Provide the [x, y] coordinate of the cell's center where the given text is located.  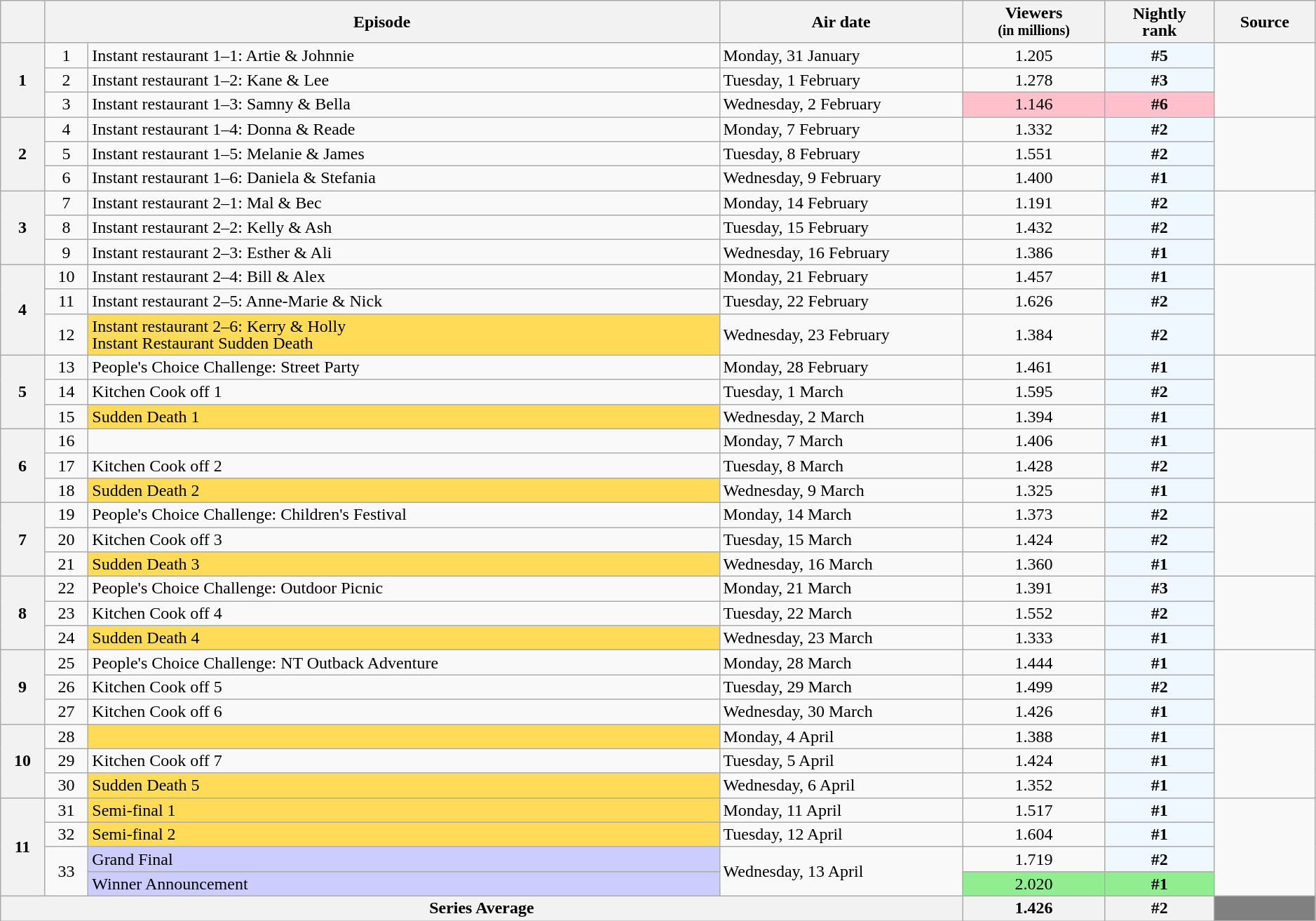
Monday, 11 April [841, 809]
Tuesday, 8 February [841, 154]
Wednesday, 16 March [841, 564]
15 [66, 417]
1.626 [1033, 302]
31 [66, 809]
Instant restaurant 1–1: Artie & Johnnie [404, 55]
16 [66, 441]
28 [66, 737]
People's Choice Challenge: Outdoor Picnic [404, 589]
Instant restaurant 2–5: Anne-Marie & Nick [404, 302]
People's Choice Challenge: Street Party [404, 368]
20 [66, 540]
Wednesday, 2 February [841, 104]
1.432 [1033, 227]
1.595 [1033, 391]
Monday, 21 March [841, 589]
Instant restaurant 1–3: Samny & Bella [404, 104]
1.551 [1033, 154]
12 [66, 334]
25 [66, 662]
Monday, 7 March [841, 441]
1.352 [1033, 786]
18 [66, 490]
Grand Final [404, 859]
Tuesday, 29 March [841, 687]
1.461 [1033, 368]
Sudden Death 3 [404, 564]
Instant restaurant 2–4: Bill & Alex [404, 276]
1.325 [1033, 490]
1.552 [1033, 613]
Monday, 14 March [841, 515]
Tuesday, 22 March [841, 613]
Sudden Death 4 [404, 638]
1.719 [1033, 859]
1.333 [1033, 638]
13 [66, 368]
21 [66, 564]
29 [66, 760]
Instant restaurant 2–3: Esther & Ali [404, 253]
Semi-final 2 [404, 835]
Kitchen Cook off 5 [404, 687]
Kitchen Cook off 4 [404, 613]
Instant restaurant 1–4: Donna & Reade [404, 129]
Wednesday, 9 February [841, 178]
Kitchen Cook off 6 [404, 711]
Instant restaurant 2–6: Kerry & HollyInstant Restaurant Sudden Death [404, 334]
1.394 [1033, 417]
Wednesday, 6 April [841, 786]
Monday, 28 March [841, 662]
1.332 [1033, 129]
Source [1265, 22]
26 [66, 687]
Winner Announcement [404, 884]
1.360 [1033, 564]
Semi-final 1 [404, 809]
14 [66, 391]
Tuesday, 15 February [841, 227]
Tuesday, 5 April [841, 760]
1.604 [1033, 835]
17 [66, 466]
1.191 [1033, 203]
Monday, 28 February [841, 368]
19 [66, 515]
1.406 [1033, 441]
Kitchen Cook off 3 [404, 540]
Sudden Death 2 [404, 490]
#5 [1160, 55]
27 [66, 711]
Monday, 4 April [841, 737]
Tuesday, 1 February [841, 80]
Wednesday, 30 March [841, 711]
Instant restaurant 1–5: Melanie & James [404, 154]
Wednesday, 9 March [841, 490]
1.391 [1033, 589]
30 [66, 786]
Wednesday, 23 March [841, 638]
1.146 [1033, 104]
Sudden Death 5 [404, 786]
Tuesday, 12 April [841, 835]
People's Choice Challenge: NT Outback Adventure [404, 662]
32 [66, 835]
1.517 [1033, 809]
Viewers(in millions) [1033, 22]
Monday, 31 January [841, 55]
Instant restaurant 2–2: Kelly & Ash [404, 227]
24 [66, 638]
Wednesday, 13 April [841, 871]
Nightlyrank [1160, 22]
Kitchen Cook off 2 [404, 466]
Wednesday, 2 March [841, 417]
#6 [1160, 104]
Episode [381, 22]
Tuesday, 15 March [841, 540]
Instant restaurant 2–1: Mal & Bec [404, 203]
1.444 [1033, 662]
33 [66, 871]
Sudden Death 1 [404, 417]
Series Average [482, 908]
Tuesday, 1 March [841, 391]
1.400 [1033, 178]
1.373 [1033, 515]
Monday, 7 February [841, 129]
Wednesday, 16 February [841, 253]
Instant restaurant 1–6: Daniela & Stefania [404, 178]
1.384 [1033, 334]
1.457 [1033, 276]
1.278 [1033, 80]
1.499 [1033, 687]
1.386 [1033, 253]
Wednesday, 23 February [841, 334]
1.428 [1033, 466]
Monday, 14 February [841, 203]
23 [66, 613]
1.388 [1033, 737]
Instant restaurant 1–2: Kane & Lee [404, 80]
2.020 [1033, 884]
22 [66, 589]
Kitchen Cook off 7 [404, 760]
Air date [841, 22]
1.205 [1033, 55]
People's Choice Challenge: Children's Festival [404, 515]
Monday, 21 February [841, 276]
Tuesday, 22 February [841, 302]
Kitchen Cook off 1 [404, 391]
Tuesday, 8 March [841, 466]
